Scan for the cell matching the given text and deliver its (x, y) coordinate at center. 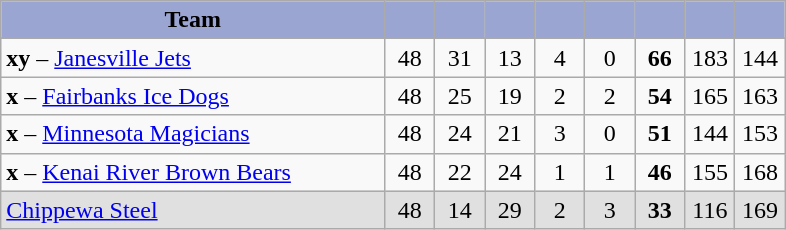
19 (510, 96)
31 (460, 58)
13 (510, 58)
xy – Janesville Jets (193, 58)
21 (510, 134)
4 (560, 58)
116 (710, 210)
25 (460, 96)
29 (510, 210)
168 (760, 172)
x – Minnesota Magicians (193, 134)
Team (193, 20)
66 (660, 58)
163 (760, 96)
54 (660, 96)
Chippewa Steel (193, 210)
183 (710, 58)
155 (710, 172)
169 (760, 210)
165 (710, 96)
14 (460, 210)
153 (760, 134)
x – Kenai River Brown Bears (193, 172)
33 (660, 210)
46 (660, 172)
51 (660, 134)
x – Fairbanks Ice Dogs (193, 96)
22 (460, 172)
